Search for the cell housing the specified text and yield its (x, y) center coordinate. 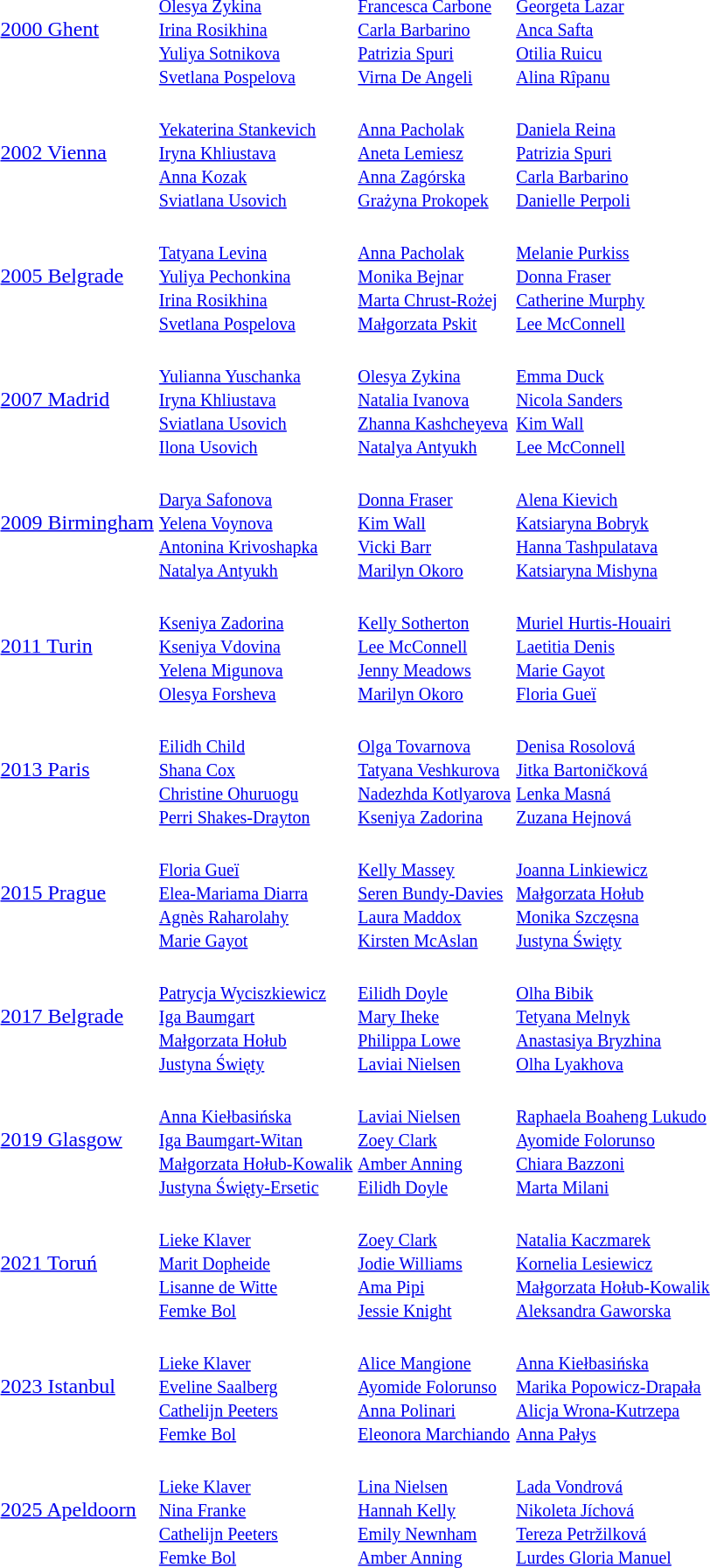
Yekaterina StankevichIryna KhliustavaAnna KozakSviatlana Usovich (255, 152)
Olga TovarnovaTatyana VeshkurovaNadezhda KotlyarovaKseniya Zadorina (435, 769)
Yulianna YuschankaIryna KhliustavaSviatlana UsovichIlona Usovich (255, 399)
Eilidh ChildShana CoxChristine OhuruoguPerri Shakes-Drayton (255, 769)
Laviai NielsenZoey ClarkAmber AnningEilidh Doyle (435, 1139)
Darya SafonovaYelena VoynovaAntonina KrivoshapkaNatalya Antyukh (255, 522)
Tatyana LevinaYuliya PechonkinaIrina RosikhinaSvetlana Pospelova (255, 276)
Eilidh DoyleMary IhekePhilippa LoweLaviai Nielsen (435, 1016)
Lieke KlaverEveline SaalbergCathelijn PeetersFemke Bol (255, 1386)
Kelly SothertonLee McConnellJenny MeadowsMarilyn Okoro (435, 646)
Olesya ZykinaNatalia IvanovaZhanna KashcheyevaNatalya Antyukh (435, 399)
Floria GueïElea-Mariama DiarraAgnès RaharolahyMarie Gayot (255, 892)
Anna PacholakAneta LemieszAnna ZagórskaGrażyna Prokopek (435, 152)
Patrycja WyciszkiewiczIga BaumgartMałgorzata HołubJustyna Święty (255, 1016)
Lieke KlaverMarit DopheideLisanne de WitteFemke Bol (255, 1263)
Donna FraserKim WallVicki BarrMarilyn Okoro (435, 522)
Anna PacholakMonika BejnarMarta Chrust-RożejMałgorzata Pskit (435, 276)
Zoey ClarkJodie WilliamsAma PipiJessie Knight (435, 1263)
Kseniya ZadorinaKseniya VdovinaYelena MigunovaOlesya Forsheva (255, 646)
Alice MangioneAyomide FolorunsoAnna PolinariEleonora Marchiando (435, 1386)
Anna KiełbasińskaIga Baumgart-WitanMałgorzata Hołub-KowalikJustyna Święty-Ersetic (255, 1139)
Kelly MasseySeren Bundy-DaviesLaura MaddoxKirsten McAslan (435, 892)
